Scan for the cell matching the given text and deliver its (X, Y) coordinate at center. 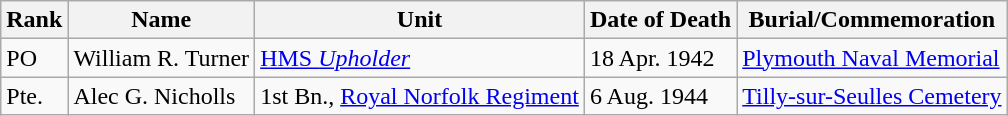
Rank (34, 20)
Date of Death (660, 20)
1st Bn., Royal Norfolk Regiment (420, 96)
Name (162, 20)
18 Apr. 1942 (660, 58)
Alec G. Nicholls (162, 96)
6 Aug. 1944 (660, 96)
William R. Turner (162, 58)
Unit (420, 20)
PO (34, 58)
HMS Upholder (420, 58)
Tilly-sur-Seulles Cemetery (872, 96)
Pte. (34, 96)
Burial/Commemoration (872, 20)
Plymouth Naval Memorial (872, 58)
